From the cell containing the given text, extract its center point as (X, Y) coordinate. 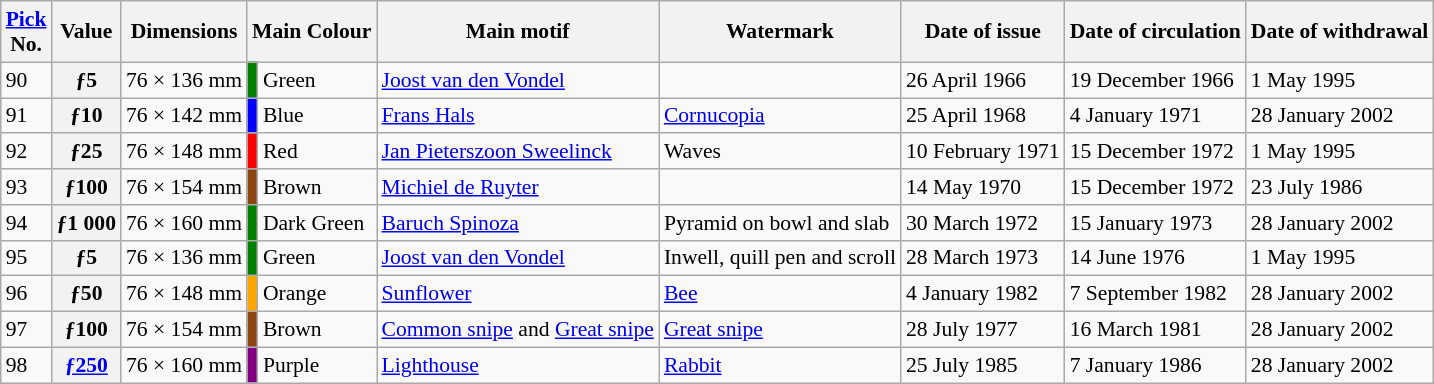
10 February 1971 (983, 151)
ƒ25 (86, 151)
4 January 1982 (983, 294)
Lighthouse (518, 365)
94 (26, 222)
Main motif (518, 32)
90 (26, 80)
92 (26, 151)
Great snipe (780, 329)
Purple (318, 365)
Date of withdrawal (1340, 32)
4 January 1971 (1156, 116)
19 December 1966 (1156, 80)
95 (26, 258)
Common snipe and Great snipe (518, 329)
97 (26, 329)
Dark Green (318, 222)
Main Colour (312, 32)
Date of circulation (1156, 32)
Red (318, 151)
14 June 1976 (1156, 258)
Value (86, 32)
25 July 1985 (983, 365)
Bee (780, 294)
76 × 142 mm (184, 116)
28 March 1973 (983, 258)
16 March 1981 (1156, 329)
28 July 1977 (983, 329)
7 January 1986 (1156, 365)
Rabbit (780, 365)
PickNo. (26, 32)
Dimensions (184, 32)
Orange (318, 294)
Baruch Spinoza (518, 222)
23 July 1986 (1340, 187)
ƒ10 (86, 116)
Date of issue (983, 32)
98 (26, 365)
96 (26, 294)
7 September 1982 (1156, 294)
Waves (780, 151)
15 January 1973 (1156, 222)
93 (26, 187)
25 April 1968 (983, 116)
Michiel de Ruyter (518, 187)
26 April 1966 (983, 80)
Pyramid on bowl and slab (780, 222)
Cornucopia (780, 116)
Watermark (780, 32)
14 May 1970 (983, 187)
Frans Hals (518, 116)
Inwell, quill pen and scroll (780, 258)
91 (26, 116)
Jan Pieterszoon Sweelinck (518, 151)
30 March 1972 (983, 222)
ƒ50 (86, 294)
Sunflower (518, 294)
ƒ1 000 (86, 222)
ƒ250 (86, 365)
Blue (318, 116)
